Identify which cell holds the provided text, then report its [X, Y] central coordinate. 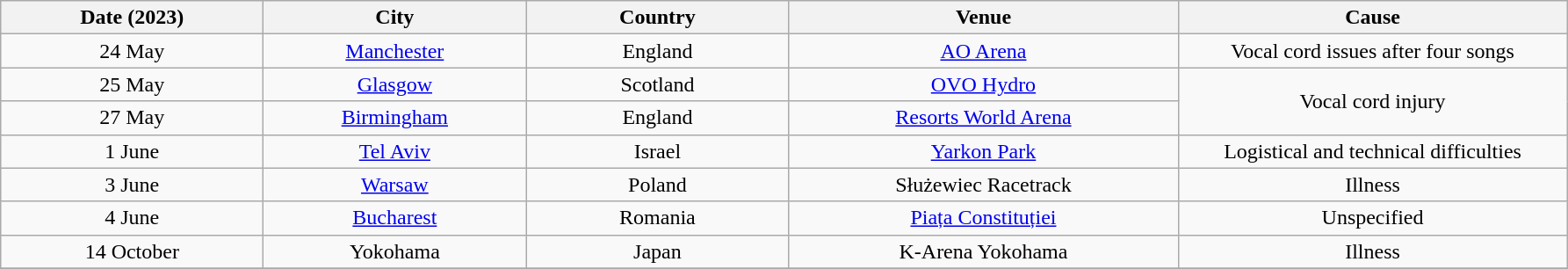
Bucharest [395, 218]
14 October [132, 251]
Date (2023) [132, 18]
Country [657, 18]
Tel Aviv [395, 151]
Logistical and technical difficulties [1372, 151]
Resorts World Arena [984, 118]
Warsaw [395, 185]
Cause [1372, 18]
Służewiec Racetrack [984, 185]
Birmingham [395, 118]
Yarkon Park [984, 151]
1 June [132, 151]
AO Arena [984, 51]
Venue [984, 18]
Romania [657, 218]
Yokohama [395, 251]
Manchester [395, 51]
Vocal cord issues after four songs [1372, 51]
Israel [657, 151]
Piața Constituției [984, 218]
4 June [132, 218]
City [395, 18]
Poland [657, 185]
Glasgow [395, 84]
Scotland [657, 84]
27 May [132, 118]
K-Arena Yokohama [984, 251]
Japan [657, 251]
Unspecified [1372, 218]
Vocal cord injury [1372, 101]
25 May [132, 84]
3 June [132, 185]
OVO Hydro [984, 84]
24 May [132, 51]
